Scan for the cell matching the given text and deliver its (X, Y) coordinate at center. 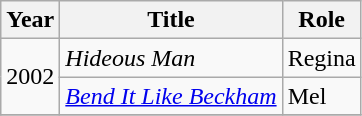
Regina (322, 58)
Hideous Man (171, 58)
Year (30, 20)
Bend It Like Beckham (171, 96)
Role (322, 20)
Title (171, 20)
2002 (30, 77)
Mel (322, 96)
